Find where the given text appears and provide that cell's center as (X, Y) coordinate. 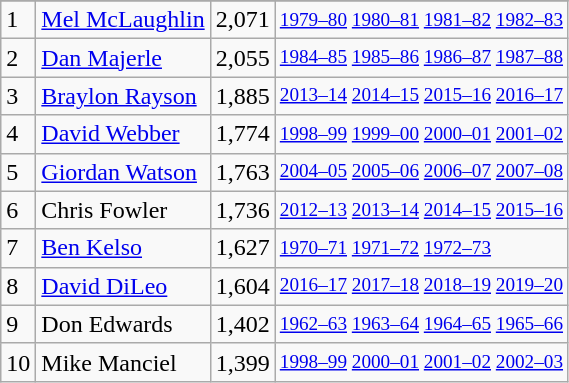
1,885 (242, 96)
7 (18, 248)
2 (18, 58)
2,055 (242, 58)
1,763 (242, 172)
1979–80 1980–81 1981–82 1982–83 (421, 20)
Mike Manciel (123, 362)
Ben Kelso (123, 248)
8 (18, 286)
2,071 (242, 20)
1,627 (242, 248)
Chris Fowler (123, 210)
1998–99 2000–01 2001–02 2002–03 (421, 362)
1962–63 1963–64 1964–65 1965–66 (421, 324)
6 (18, 210)
Braylon Rayson (123, 96)
1 (18, 20)
2012–13 2013–14 2014–15 2015–16 (421, 210)
1,399 (242, 362)
1,604 (242, 286)
David DiLeo (123, 286)
1,736 (242, 210)
Don Edwards (123, 324)
9 (18, 324)
David Webber (123, 134)
Mel McLaughlin (123, 20)
1984–85 1985–86 1986–87 1987–88 (421, 58)
4 (18, 134)
1970–71 1971–72 1972–73 (421, 248)
1,402 (242, 324)
2016–17 2017–18 2018–19 2019–20 (421, 286)
10 (18, 362)
Giordan Watson (123, 172)
2013–14 2014–15 2015–16 2016–17 (421, 96)
1,774 (242, 134)
5 (18, 172)
2004–05 2005–06 2006–07 2007–08 (421, 172)
1998–99 1999–00 2000–01 2001–02 (421, 134)
3 (18, 96)
Dan Majerle (123, 58)
